Locate the cell with the specified text and output its [x, y] center coordinate. 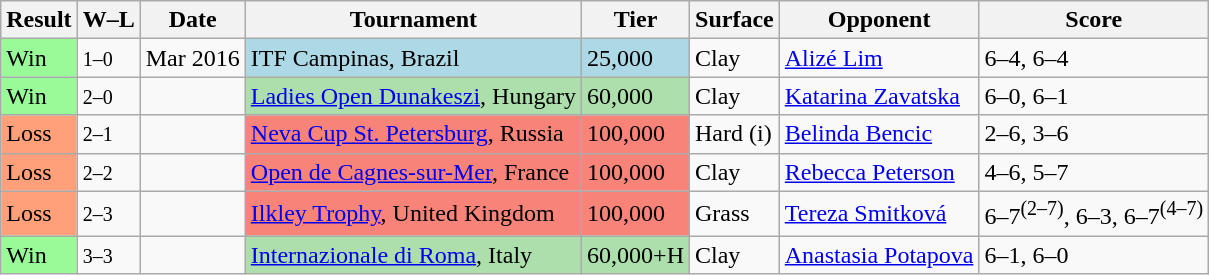
Grass [735, 214]
2–1 [108, 134]
2–3 [108, 214]
2–2 [108, 172]
Tereza Smitková [879, 214]
Surface [735, 20]
Mar 2016 [192, 58]
W–L [108, 20]
Open de Cagnes-sur-Mer, France [413, 172]
Result [39, 20]
Anastasia Potapova [879, 255]
2–6, 3–6 [1094, 134]
6–4, 6–4 [1094, 58]
Belinda Bencic [879, 134]
4–6, 5–7 [1094, 172]
Tournament [413, 20]
Date [192, 20]
Score [1094, 20]
Hard (i) [735, 134]
1–0 [108, 58]
Ilkley Trophy, United Kingdom [413, 214]
6–7(2–7), 6–3, 6–7(4–7) [1094, 214]
Opponent [879, 20]
Ladies Open Dunakeszi, Hungary [413, 96]
Neva Cup St. Petersburg, Russia [413, 134]
25,000 [636, 58]
Alizé Lim [879, 58]
60,000+H [636, 255]
6–0, 6–1 [1094, 96]
Internazionale di Roma, Italy [413, 255]
60,000 [636, 96]
3–3 [108, 255]
Rebecca Peterson [879, 172]
6–1, 6–0 [1094, 255]
2–0 [108, 96]
Tier [636, 20]
Katarina Zavatska [879, 96]
ITF Campinas, Brazil [413, 58]
